For the text-containing cell, return its midpoint in (X, Y) coordinate format. 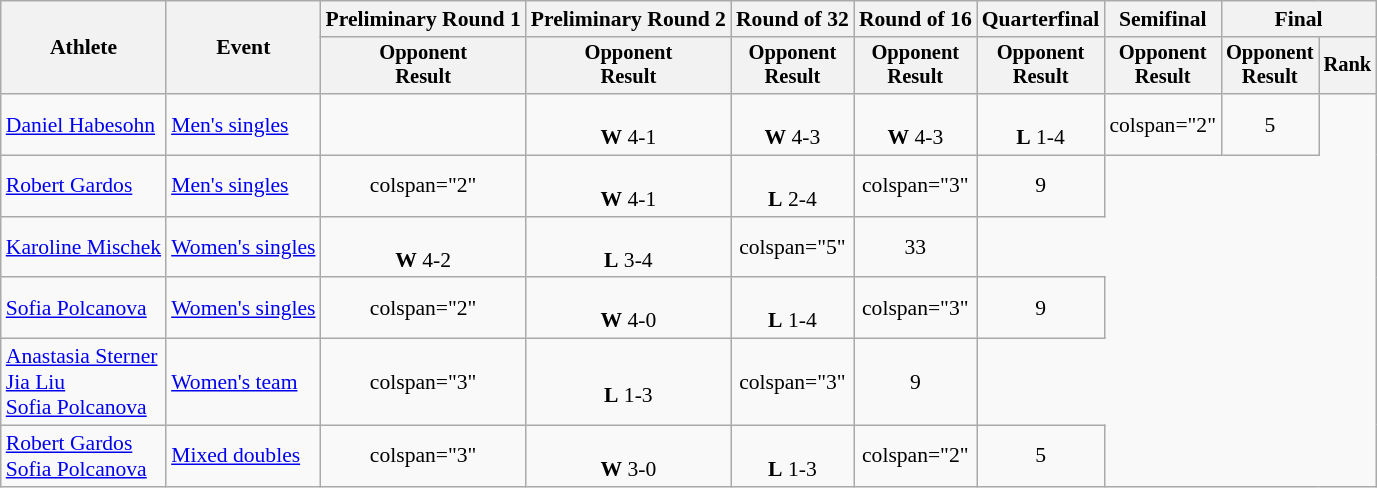
Women's team (243, 382)
Anastasia SternerJia LiuSofia Polcanova (84, 382)
Sofia Polcanova (84, 308)
Quarterfinal (1041, 19)
W 4-2 (424, 248)
Round of 32 (792, 19)
W 4-0 (628, 308)
L 2-4 (792, 186)
Semifinal (1162, 19)
L 3-4 (628, 248)
colspan="5" (792, 248)
Daniel Habesohn (84, 124)
Robert Gardos (84, 186)
Mixed doubles (243, 456)
Preliminary Round 2 (628, 19)
33 (916, 248)
Karoline Mischek (84, 248)
Round of 16 (916, 19)
Rank (1348, 66)
W 3-0 (628, 456)
Final (1298, 19)
Preliminary Round 1 (424, 19)
Event (243, 48)
Robert GardosSofia Polcanova (84, 456)
Athlete (84, 48)
